Detect which cell encompasses the target text, then output its [X, Y] center coordinate. 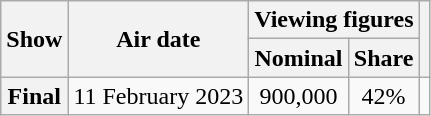
Final [34, 96]
Share [384, 58]
Show [34, 39]
Nominal [298, 58]
Air date [158, 39]
Viewing figures [334, 20]
42% [384, 96]
11 February 2023 [158, 96]
900,000 [298, 96]
